Output the [X, Y] coordinate of the center of the cell containing the given text.  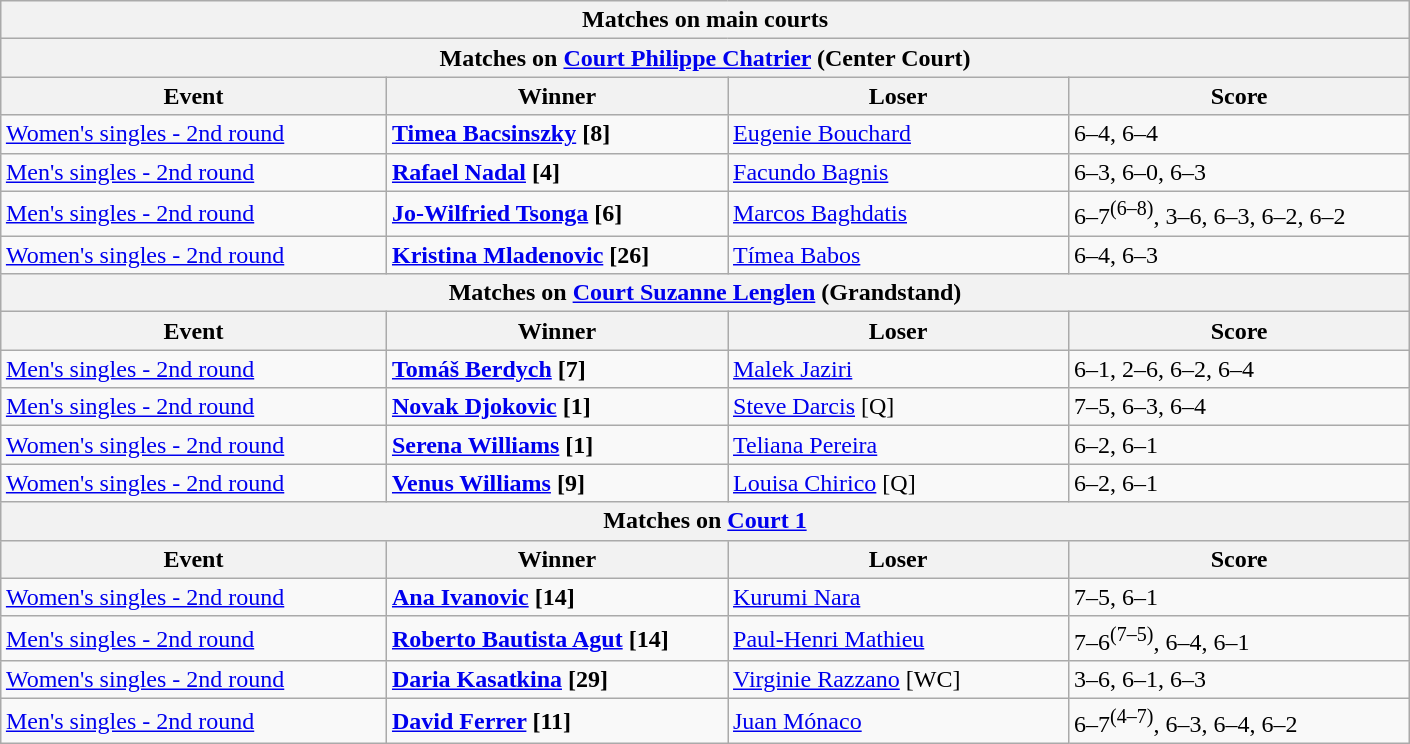
6–4, 6–3 [1240, 255]
6–3, 6–0, 6–3 [1240, 172]
Tomáš Berdych [7] [556, 369]
Teliana Pereira [898, 445]
Daria Kasatkina [29] [556, 680]
David Ferrer [11] [556, 722]
6–1, 2–6, 6–2, 6–4 [1240, 369]
Kristina Mladenovic [26] [556, 255]
Matches on Court Suzanne Lenglen (Grandstand) [704, 293]
Paul-Henri Mathieu [898, 638]
Matches on Court Philippe Chatrier (Center Court) [704, 58]
7–6(7–5), 6–4, 6–1 [1240, 638]
7–5, 6–1 [1240, 597]
Virginie Razzano [WC] [898, 680]
Facundo Bagnis [898, 172]
Juan Mónaco [898, 722]
Marcos Baghdatis [898, 214]
Louisa Chirico [Q] [898, 483]
Matches on Court 1 [704, 521]
Jo-Wilfried Tsonga [6] [556, 214]
6–7(6–8), 3–6, 6–3, 6–2, 6–2 [1240, 214]
3–6, 6–1, 6–3 [1240, 680]
Ana Ivanovic [14] [556, 597]
6–7(4–7), 6–3, 6–4, 6–2 [1240, 722]
Malek Jaziri [898, 369]
Serena Williams [1] [556, 445]
Rafael Nadal [4] [556, 172]
Matches on main courts [704, 20]
Tímea Babos [898, 255]
Venus Williams [9] [556, 483]
Novak Djokovic [1] [556, 407]
Roberto Bautista Agut [14] [556, 638]
Timea Bacsinszky [8] [556, 134]
Eugenie Bouchard [898, 134]
Kurumi Nara [898, 597]
Steve Darcis [Q] [898, 407]
7–5, 6–3, 6–4 [1240, 407]
6–4, 6–4 [1240, 134]
